Capture the cell that displays the provided text and extract its [x, y] central coordinate. 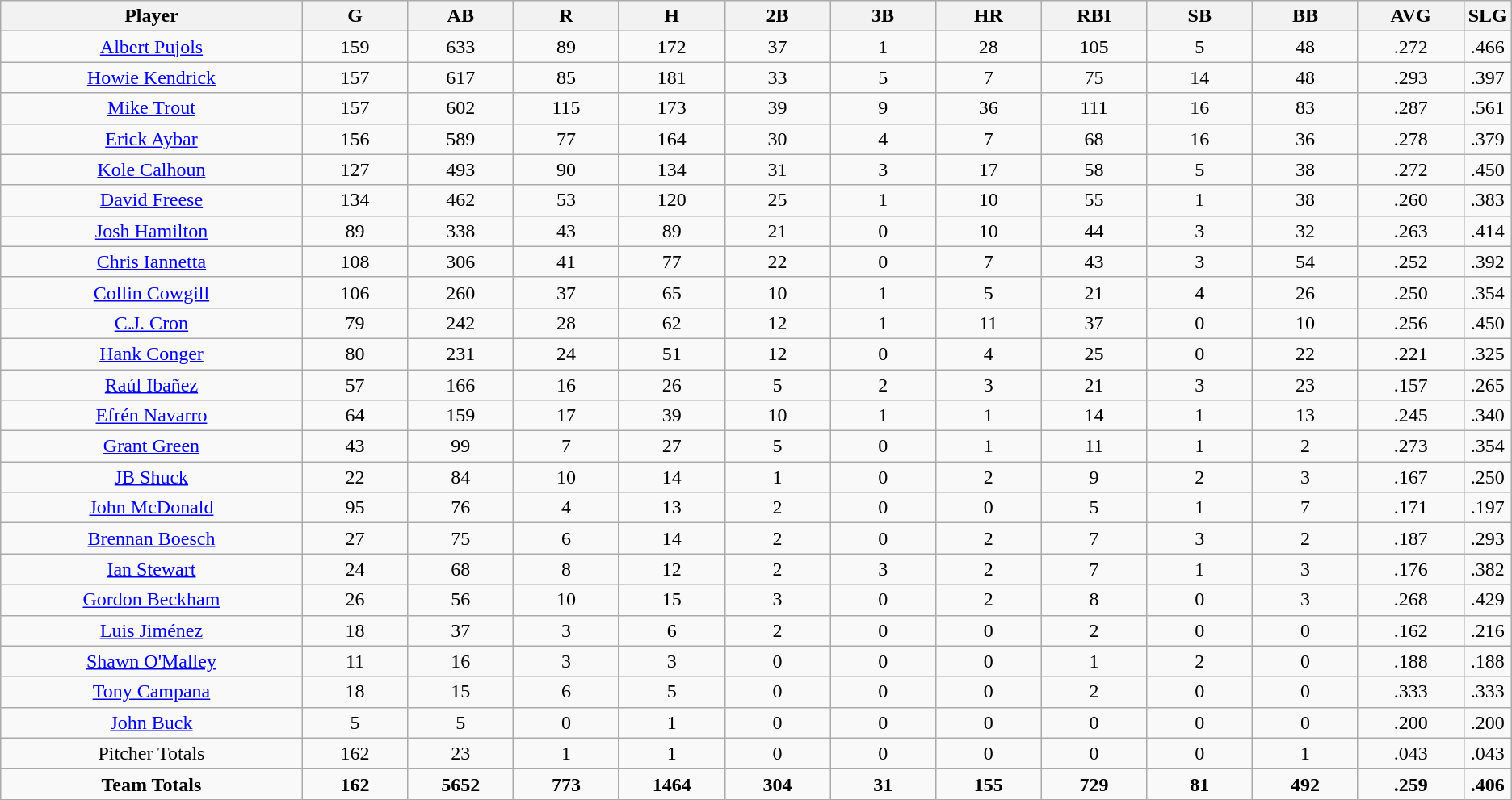
164 [672, 139]
64 [355, 416]
Raúl Ibañez [152, 385]
H [672, 16]
492 [1305, 784]
81 [1200, 784]
Howie Kendrick [152, 77]
57 [355, 385]
.256 [1410, 323]
79 [355, 323]
56 [460, 600]
Grant Green [152, 446]
462 [460, 200]
306 [460, 262]
SB [1200, 16]
55 [1094, 200]
Brennan Boesch [152, 538]
.325 [1488, 354]
.379 [1488, 139]
.197 [1488, 508]
John McDonald [152, 508]
David Freese [152, 200]
260 [460, 292]
Shawn O'Malley [152, 661]
.340 [1488, 416]
.466 [1488, 47]
617 [460, 77]
.252 [1410, 262]
3B [884, 16]
95 [355, 508]
JB Shuck [152, 477]
54 [1305, 262]
773 [567, 784]
Josh Hamilton [152, 231]
155 [989, 784]
173 [672, 108]
Hank Conger [152, 354]
.171 [1410, 508]
.260 [1410, 200]
AB [460, 16]
.265 [1488, 385]
181 [672, 77]
53 [567, 200]
32 [1305, 231]
.176 [1410, 569]
.187 [1410, 538]
172 [672, 47]
99 [460, 446]
.392 [1488, 262]
.221 [1410, 354]
33 [777, 77]
44 [1094, 231]
105 [1094, 47]
C.J. Cron [152, 323]
.278 [1410, 139]
80 [355, 354]
602 [460, 108]
493 [460, 170]
231 [460, 354]
1464 [672, 784]
65 [672, 292]
729 [1094, 784]
Gordon Beckham [152, 600]
242 [460, 323]
Kole Calhoun [152, 170]
111 [1094, 108]
Albert Pujols [152, 47]
304 [777, 784]
2B [777, 16]
.263 [1410, 231]
633 [460, 47]
Efrén Navarro [152, 416]
62 [672, 323]
R [567, 16]
John Buck [152, 723]
83 [1305, 108]
HR [989, 16]
Team Totals [152, 784]
338 [460, 231]
.561 [1488, 108]
41 [567, 262]
115 [567, 108]
.382 [1488, 569]
SLG [1488, 16]
5652 [460, 784]
.167 [1410, 477]
.162 [1410, 630]
.259 [1410, 784]
.216 [1488, 630]
.157 [1410, 385]
127 [355, 170]
120 [672, 200]
51 [672, 354]
.429 [1488, 600]
30 [777, 139]
90 [567, 170]
84 [460, 477]
Mike Trout [152, 108]
.414 [1488, 231]
.268 [1410, 600]
58 [1094, 170]
.287 [1410, 108]
Chris Iannetta [152, 262]
Tony Campana [152, 692]
Erick Aybar [152, 139]
Ian Stewart [152, 569]
166 [460, 385]
BB [1305, 16]
Luis Jiménez [152, 630]
85 [567, 77]
106 [355, 292]
.273 [1410, 446]
.406 [1488, 784]
76 [460, 508]
156 [355, 139]
Collin Cowgill [152, 292]
Pitcher Totals [152, 753]
AVG [1410, 16]
108 [355, 262]
.383 [1488, 200]
RBI [1094, 16]
G [355, 16]
Player [152, 16]
.397 [1488, 77]
589 [460, 139]
.245 [1410, 416]
